Capture the cell that displays the provided text and extract its (x, y) central coordinate. 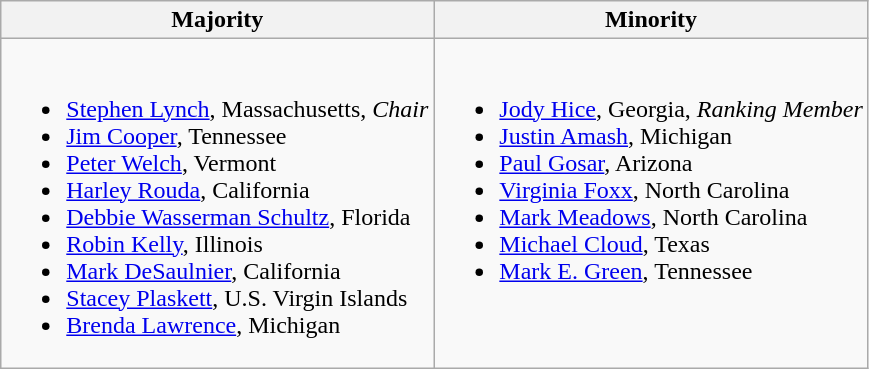
Majority (218, 20)
Minority (652, 20)
